Return (x, y) of the center of cell containing provided text 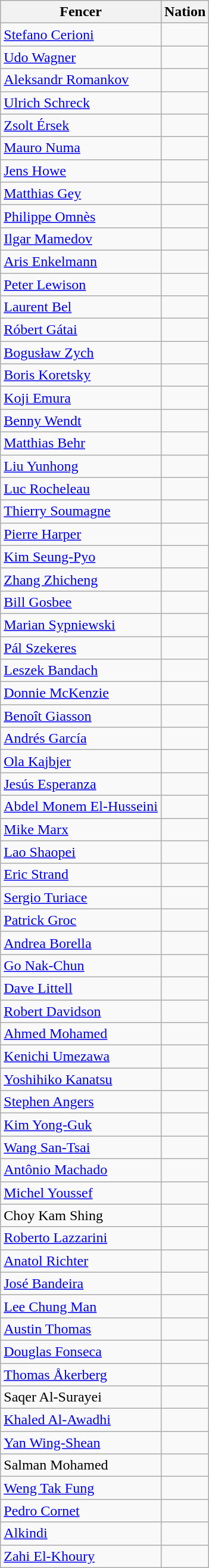
Marian Sypniewski (81, 625)
Alkindi (81, 1533)
Liu Yunhong (81, 466)
Yan Wing-Shean (81, 1443)
Go Nak-Chun (81, 965)
Patrick Groc (81, 920)
Douglas Fonseca (81, 1351)
Luc Rocheleau (81, 489)
Austin Thomas (81, 1329)
Khaled Al-Awadhi (81, 1420)
Thomas Åkerberg (81, 1374)
Anatol Richter (81, 1261)
Laurent Bel (81, 307)
Lee Chung Man (81, 1306)
Zhang Zhicheng (81, 579)
Ola Kajbjer (81, 761)
Michel Youssef (81, 1193)
Ahmed Mohamed (81, 1034)
Saqer Al-Surayei (81, 1397)
Pierre Harper (81, 534)
Ulrich Schreck (81, 103)
Thierry Soumagne (81, 511)
Kim Yong-Guk (81, 1125)
Roberto Lazzarini (81, 1238)
Eric Strand (81, 875)
Benoît Giasson (81, 716)
Koji Emura (81, 398)
Jens Howe (81, 171)
Peter Lewison (81, 285)
Kenichi Umezawa (81, 1057)
Bill Gosbee (81, 602)
Kim Seung-Pyo (81, 557)
Aris Enkelmann (81, 261)
Stephen Angers (81, 1102)
Benny Wendt (81, 421)
Abdel Monem El-Husseini (81, 807)
Pál Szekeres (81, 647)
Wang San-Tsai (81, 1147)
José Bandeira (81, 1283)
Róbert Gátai (81, 330)
Zsolt Érsek (81, 125)
Leszek Bandach (81, 671)
Sergio Turiace (81, 897)
Ilgar Mamedov (81, 239)
Jesús Esperanza (81, 784)
Antônio Machado (81, 1170)
Weng Tak Fung (81, 1488)
Andrés García (81, 739)
Mauro Numa (81, 148)
Aleksandr Romankov (81, 80)
Yoshihiko Kanatsu (81, 1079)
Bogusław Zych (81, 353)
Fencer (81, 12)
Stefano Cerioni (81, 35)
Udo Wagner (81, 57)
Nation (185, 12)
Dave Littell (81, 988)
Zahi El-Khoury (81, 1556)
Donnie McKenzie (81, 693)
Salman Mohamed (81, 1465)
Choy Kam Shing (81, 1215)
Andrea Borella (81, 943)
Pedro Cornet (81, 1511)
Mike Marx (81, 829)
Boris Koretsky (81, 375)
Matthias Behr (81, 443)
Robert Davidson (81, 1011)
Lao Shaopei (81, 852)
Philippe Omnès (81, 216)
Matthias Gey (81, 193)
